Locate the cell with the specified text and output its [x, y] center coordinate. 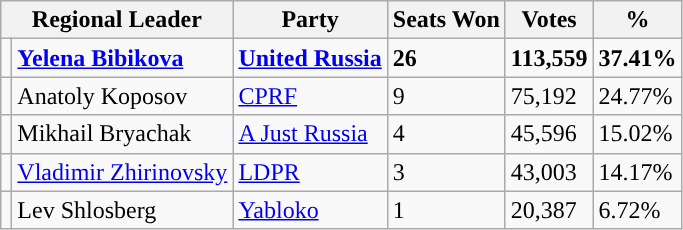
A Just Russia [310, 134]
14.17% [638, 172]
Seats Won [446, 20]
Mikhail Bryachak [122, 134]
3 [446, 172]
Regional Leader [117, 20]
% [638, 20]
9 [446, 96]
75,192 [549, 96]
1 [446, 210]
15.02% [638, 134]
Votes [549, 20]
6.72% [638, 210]
Yelena Bibikova [122, 58]
Yabloko [310, 210]
4 [446, 134]
113,559 [549, 58]
20,387 [549, 210]
Lev Shlosberg [122, 210]
24.77% [638, 96]
37.41% [638, 58]
45,596 [549, 134]
26 [446, 58]
Party [310, 20]
Vladimir Zhirinovsky [122, 172]
CPRF [310, 96]
United Russia [310, 58]
43,003 [549, 172]
Anatoly Koposov [122, 96]
LDPR [310, 172]
